Return the [X, Y] coordinate for the center point of the cell that contains the specified text.  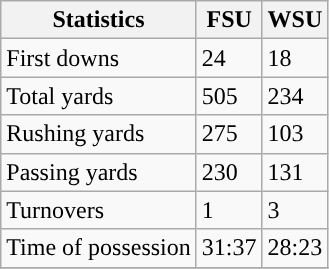
24 [229, 58]
131 [295, 172]
234 [295, 96]
275 [229, 134]
Turnovers [99, 210]
1 [229, 210]
Total yards [99, 96]
FSU [229, 20]
31:37 [229, 248]
103 [295, 134]
Passing yards [99, 172]
18 [295, 58]
505 [229, 96]
First downs [99, 58]
230 [229, 172]
Statistics [99, 20]
28:23 [295, 248]
3 [295, 210]
Time of possession [99, 248]
WSU [295, 20]
Rushing yards [99, 134]
